Provide the (x, y) coordinate of the cell's center where the given text is located.  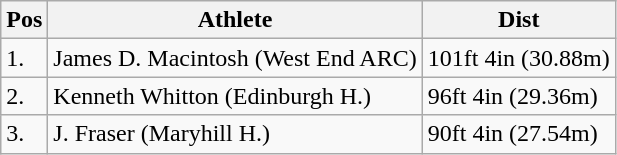
90ft 4in (27.54m) (518, 134)
Kenneth Whitton (Edinburgh H.) (235, 96)
J. Fraser (Maryhill H.) (235, 134)
2. (24, 96)
3. (24, 134)
Pos (24, 20)
1. (24, 58)
Athlete (235, 20)
96ft 4in (29.36m) (518, 96)
James D. Macintosh (West End ARC) (235, 58)
Dist (518, 20)
101ft 4in (30.88m) (518, 58)
